Pinpoint the cell where the given text exists, returning its [x, y] midpoint coordinate. 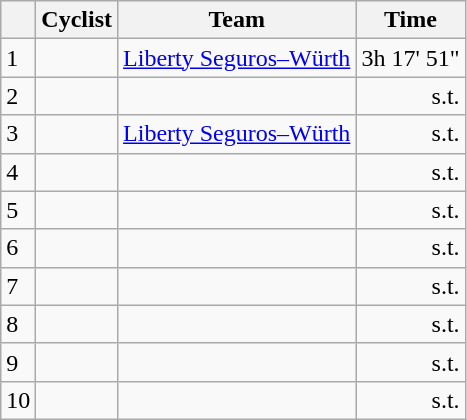
1 [18, 58]
6 [18, 248]
8 [18, 324]
3 [18, 134]
2 [18, 96]
Cyclist [77, 20]
10 [18, 400]
Team [237, 20]
4 [18, 172]
Time [410, 20]
3h 17' 51" [410, 58]
7 [18, 286]
5 [18, 210]
9 [18, 362]
